Return the [x, y] coordinate for the center point of the cell that contains the specified text.  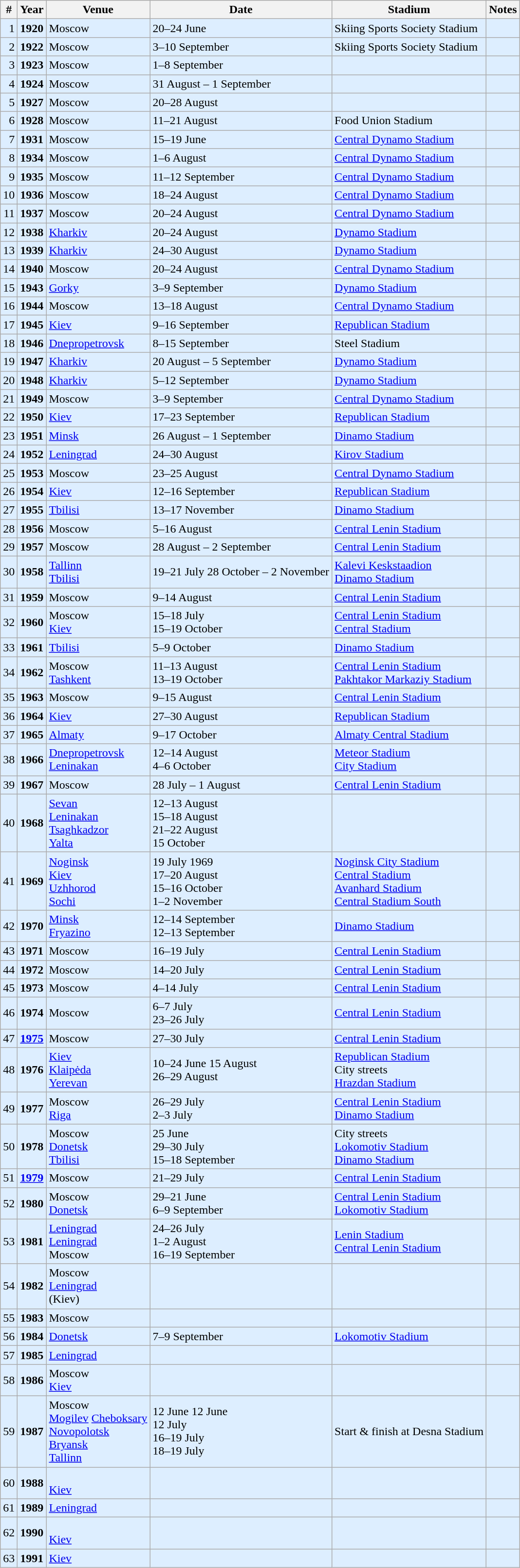
63 [9, 1558]
1975 [32, 1038]
1937 [32, 213]
LeningradLeningradMoscow [98, 1241]
1974 [32, 1014]
1924 [32, 84]
Gorky [98, 288]
1939 [32, 251]
1938 [32, 232]
7 [9, 139]
Central Lenin StadiumDinamo Stadium [409, 1108]
20–24 June [241, 28]
25 June29–30 July15–18 September [241, 1146]
NoginskKievUzhhorodSochi [98, 881]
1964 [32, 716]
9–15 August [241, 698]
15–19 June [241, 139]
24–26 July1–2 August16–19 September [241, 1241]
39 [9, 785]
1960 [32, 622]
14–20 July [241, 969]
1970 [32, 926]
41 [9, 881]
1940 [32, 269]
23 [9, 436]
MoscowLeningrad(Kiev) [98, 1286]
27–30 July [241, 1038]
1976 [32, 1070]
# [9, 10]
27 [9, 510]
1950 [32, 417]
20 August – 5 September [241, 362]
Stadium [409, 10]
21 [9, 399]
33 [9, 647]
54 [9, 1286]
Food Union Stadium [409, 121]
11 [9, 213]
3–10 September [241, 47]
1927 [32, 102]
3 [9, 65]
Year [32, 10]
TallinnTbilisi [98, 572]
15 [9, 288]
1981 [32, 1241]
1934 [32, 158]
11–21 August [241, 121]
1949 [32, 399]
1955 [32, 510]
1966 [32, 759]
Almaty Central Stadium [409, 735]
1977 [32, 1108]
5–16 August [241, 528]
14 [9, 269]
1991 [32, 1558]
Donetsk [98, 1336]
1945 [32, 325]
1990 [32, 1533]
9–17 October [241, 735]
58 [9, 1380]
30 [9, 572]
28 [9, 528]
13–17 November [241, 510]
1948 [32, 380]
51 [9, 1178]
35 [9, 698]
22 [9, 417]
31 August – 1 September [241, 84]
21–29 July [241, 1178]
Almaty [98, 735]
MinskFryazino [98, 926]
1967 [32, 785]
1956 [32, 528]
1968 [32, 823]
Noginsk City StadiumCentral StadiumAvanhard StadiumCentral Stadium South [409, 881]
17–23 September [241, 417]
1958 [32, 572]
Republican StadiumCity streetsHrazdan Stadium [409, 1070]
10 [9, 195]
1973 [32, 988]
Notes [503, 10]
20–28 August [241, 102]
5–12 September [241, 380]
1987 [32, 1431]
1–8 September [241, 65]
45 [9, 988]
6 [9, 121]
SevanLeninakanTsaghkadzorYalta [98, 823]
53 [9, 1241]
11–12 September [241, 176]
5 [9, 102]
26 [9, 491]
1946 [32, 343]
1979 [32, 1178]
4–14 July [241, 988]
Date [241, 10]
1989 [32, 1508]
1952 [32, 454]
31 [9, 597]
1962 [32, 673]
Steel Stadium [409, 343]
1983 [32, 1318]
26–29 July2–3 July [241, 1108]
8–15 September [241, 343]
48 [9, 1070]
Lokomotiv Stadium [409, 1336]
17 [9, 325]
Minsk [98, 436]
1961 [32, 647]
57 [9, 1355]
1928 [32, 121]
1935 [32, 176]
1931 [32, 139]
1944 [32, 306]
Central Lenin StadiumPakhtakor Markaziy Stadium [409, 673]
1972 [32, 969]
1980 [32, 1203]
37 [9, 735]
23–25 August [241, 473]
Kirov Stadium [409, 454]
Start & finish at Desna Stadium [409, 1431]
12 June 12 June12 July16–19 July18–19 July [241, 1431]
MoscowDonetskTbilisi [98, 1146]
Lenin StadiumCentral Lenin Stadium [409, 1241]
61 [9, 1508]
29 [9, 547]
52 [9, 1203]
City streetsLokomotiv StadiumDinamo Stadium [409, 1146]
1978 [32, 1146]
12–13 August15–18 August21–22 August15 October [241, 823]
12–14 August4–6 October [241, 759]
62 [9, 1533]
56 [9, 1336]
55 [9, 1318]
60 [9, 1483]
6–7 July23–26 July [241, 1014]
50 [9, 1146]
DnepropetrovskLeninakan [98, 759]
8 [9, 158]
26 August – 1 September [241, 436]
27–30 August [241, 716]
1953 [32, 473]
1969 [32, 881]
20 [9, 380]
5–9 October [241, 647]
9–14 August [241, 597]
46 [9, 1014]
38 [9, 759]
29–21 June6–9 September [241, 1203]
1986 [32, 1380]
1943 [32, 288]
2 [9, 47]
MoscowTashkent [98, 673]
1971 [32, 951]
36 [9, 716]
1957 [32, 547]
1965 [32, 735]
1 [9, 28]
25 [9, 473]
Central Lenin StadiumCentral Stadium [409, 622]
MoscowMogilev CheboksaryNovopolotskBryanskTallinn [98, 1431]
Meteor StadiumCity Stadium [409, 759]
1959 [32, 597]
28 July – 1 August [241, 785]
42 [9, 926]
12–14 September12–13 September [241, 926]
28 August – 2 September [241, 547]
1985 [32, 1355]
32 [9, 622]
16 [9, 306]
KievKlaipėdaYerevan [98, 1070]
1920 [32, 28]
12–16 September [241, 491]
19 July 196917–20 August15–16 October1–2 November [241, 881]
1–6 August [241, 158]
43 [9, 951]
9 [9, 176]
24 [9, 454]
1922 [32, 47]
13 [9, 251]
1923 [32, 65]
1963 [32, 698]
1936 [32, 195]
1988 [32, 1483]
40 [9, 823]
47 [9, 1038]
15–18 July15–19 October [241, 622]
44 [9, 969]
Dnepropetrovsk [98, 343]
1954 [32, 491]
49 [9, 1108]
11–13 August13–19 October [241, 673]
13–18 August [241, 306]
9–16 September [241, 325]
MoscowRiga [98, 1108]
MoscowDonetsk [98, 1203]
18 [9, 343]
34 [9, 673]
4 [9, 84]
1951 [32, 436]
59 [9, 1431]
1984 [32, 1336]
10–24 June 15 August26–29 August [241, 1070]
19–21 July 28 October – 2 November [241, 572]
12 [9, 232]
Kalevi KeskstaadionDinamo Stadium [409, 572]
1982 [32, 1286]
16–19 July [241, 951]
Venue [98, 10]
Central Lenin StadiumLokomotiv Stadium [409, 1203]
18–24 August [241, 195]
1947 [32, 362]
7–9 September [241, 1336]
19 [9, 362]
